Scan for the cell matching the given text and deliver its [X, Y] coordinate at center. 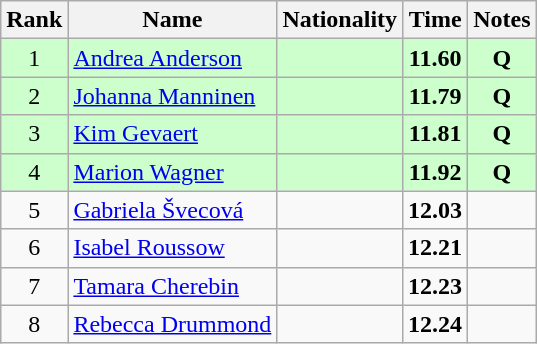
7 [34, 286]
11.81 [436, 134]
11.60 [436, 58]
12.21 [436, 248]
6 [34, 248]
12.24 [436, 324]
11.79 [436, 96]
Andrea Anderson [172, 58]
Isabel Roussow [172, 248]
12.23 [436, 286]
Time [436, 20]
Tamara Cherebin [172, 286]
Rank [34, 20]
5 [34, 210]
8 [34, 324]
Kim Gevaert [172, 134]
1 [34, 58]
Rebecca Drummond [172, 324]
4 [34, 172]
Notes [502, 20]
2 [34, 96]
Nationality [340, 20]
11.92 [436, 172]
Johanna Manninen [172, 96]
12.03 [436, 210]
3 [34, 134]
Gabriela Švecová [172, 210]
Name [172, 20]
Marion Wagner [172, 172]
